Extract the [X, Y] coordinate from the center of the cell holding the provided text.  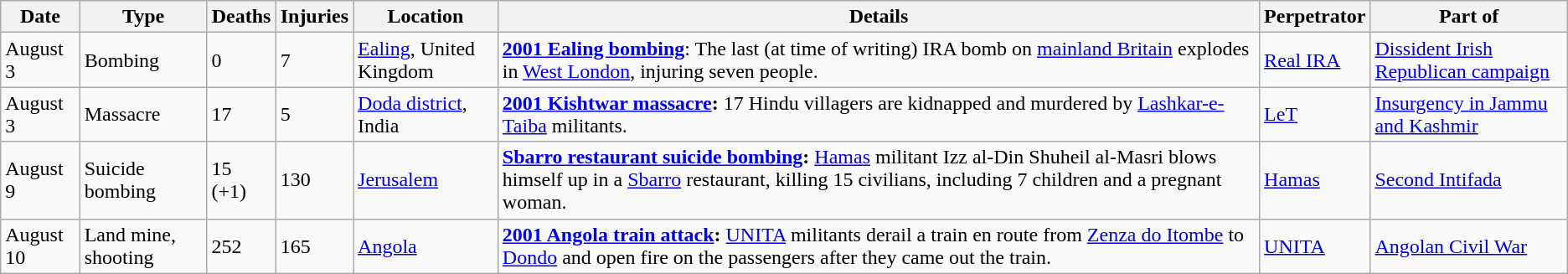
Date [40, 17]
Angola [426, 246]
2001 Ealing bombing: The last (at time of writing) IRA bomb on mainland Britain explodes in West London, injuring seven people. [878, 60]
Jerusalem [426, 180]
Part of [1469, 17]
Dissident Irish Republican campaign [1469, 60]
Insurgency in Jammu and Kashmir [1469, 114]
5 [314, 114]
LeT [1315, 114]
Ealing, United Kingdom [426, 60]
165 [314, 246]
Type [143, 17]
August 9 [40, 180]
Angolan Civil War [1469, 246]
0 [241, 60]
August 10 [40, 246]
Second Intifada [1469, 180]
Doda district, India [426, 114]
Perpetrator [1315, 17]
Injuries [314, 17]
Bombing [143, 60]
Location [426, 17]
252 [241, 246]
Hamas [1315, 180]
UNITA [1315, 246]
Real IRA [1315, 60]
7 [314, 60]
Details [878, 17]
17 [241, 114]
Massacre [143, 114]
Suicide bombing [143, 180]
2001 Kishtwar massacre: 17 Hindu villagers are kidnapped and murdered by Lashkar-e-Taiba militants. [878, 114]
Land mine, shooting [143, 246]
15 (+1) [241, 180]
Deaths [241, 17]
130 [314, 180]
